Extract the [x, y] coordinate from the center of the cell holding the provided text.  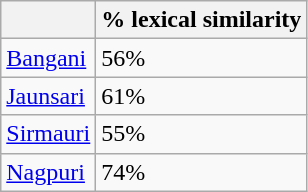
55% [202, 134]
Nagpuri [48, 172]
56% [202, 58]
Jaunsari [48, 96]
74% [202, 172]
% lexical similarity [202, 20]
Bangani [48, 58]
Sirmauri [48, 134]
61% [202, 96]
